Search for the cell housing the specified text and yield its [x, y] center coordinate. 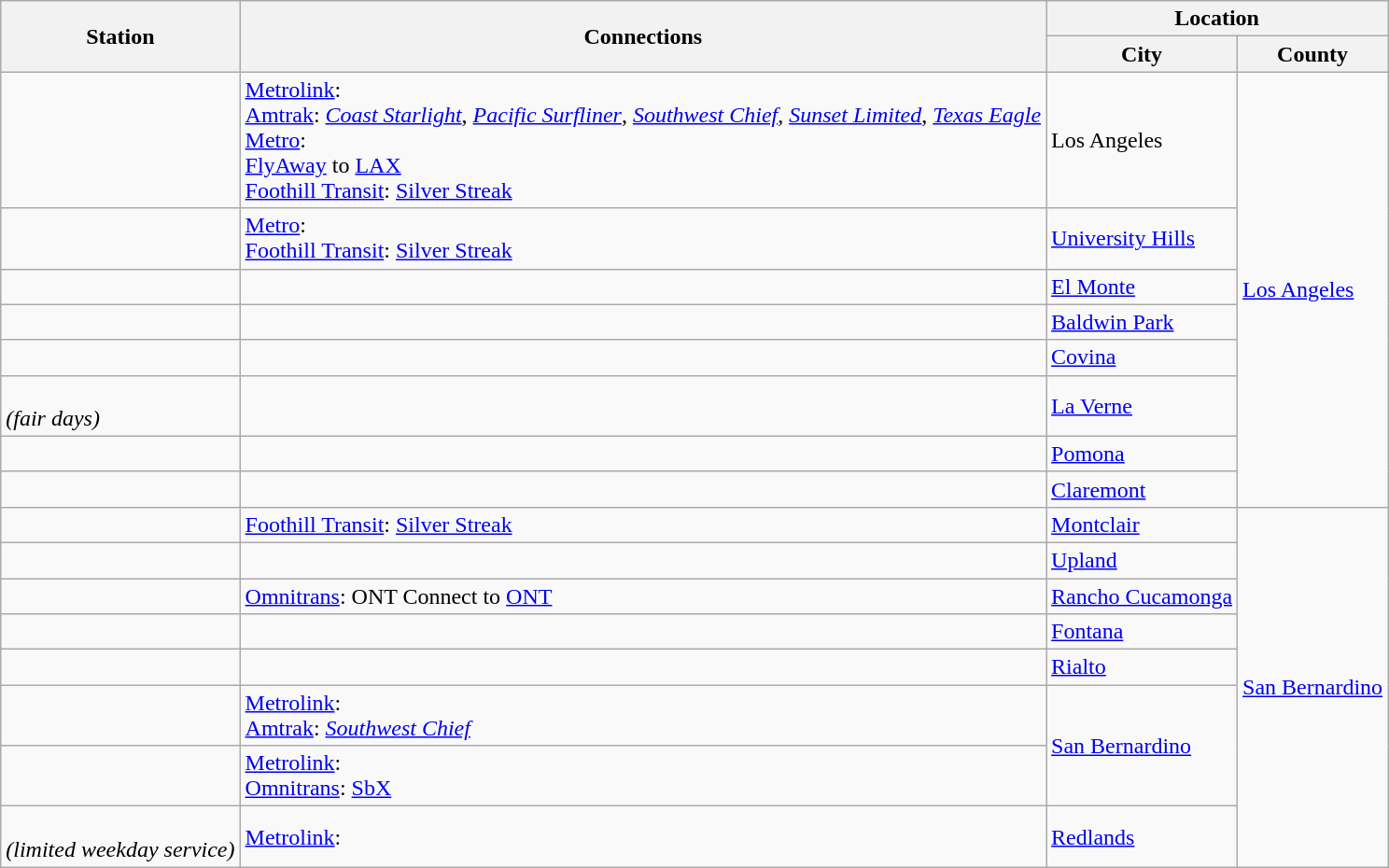
Pomona [1143, 454]
Metrolink: [643, 836]
(limited weekday service) [120, 836]
Claremont [1143, 489]
Fontana [1143, 632]
Rancho Cucamonga [1143, 596]
Covina [1143, 357]
(fair days) [120, 405]
Station [120, 36]
Location [1217, 19]
Montclair [1143, 525]
Omnitrans: ONT Connect to ONT [643, 596]
Metrolink: Amtrak: Southwest Chief [643, 715]
County [1312, 54]
Upland [1143, 560]
City [1143, 54]
La Verne [1143, 405]
Redlands [1143, 836]
Foothill Transit: Silver Streak [643, 525]
Rialto [1143, 667]
Metrolink: Omnitrans: SbX [643, 777]
El Monte [1143, 287]
Metro: Foothill Transit: Silver Streak [643, 239]
University Hills [1143, 239]
Connections [643, 36]
Baldwin Park [1143, 322]
